Pinpoint the cell where the given text exists, returning its (x, y) midpoint coordinate. 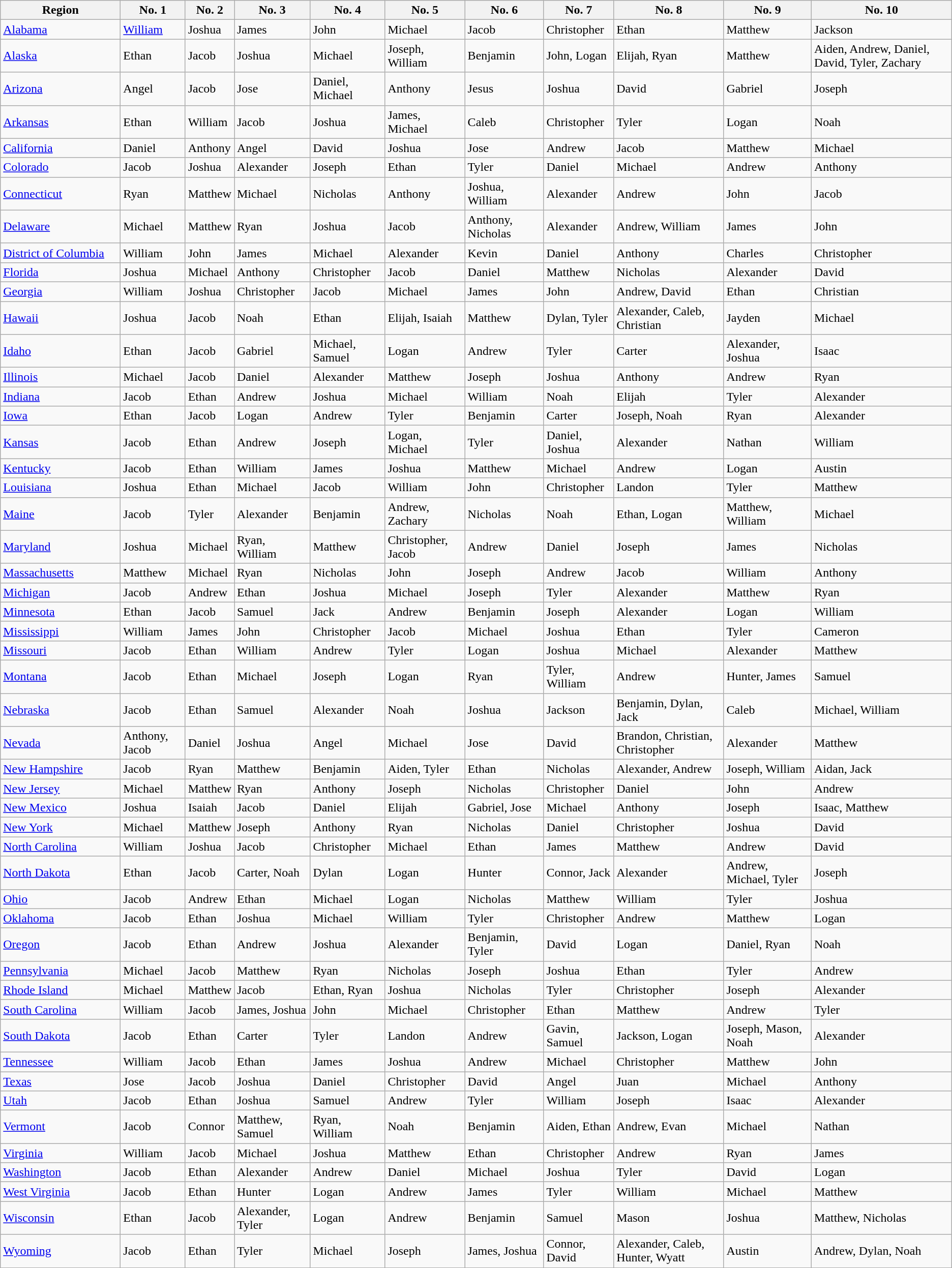
Massachusetts (61, 573)
Isaac, Matthew (882, 808)
New Jersey (61, 789)
South Dakota (61, 1035)
Rhode Island (61, 990)
Tennessee (61, 1062)
Minnesota (61, 612)
Benjamin, Tyler (504, 945)
Michael, William (882, 710)
Alexander, Caleb, Hunter, Wyatt (669, 1251)
Aiden, Andrew, Daniel, David, Tyler, Zachary (882, 56)
Joseph, Noah (669, 416)
Connecticut (61, 193)
Andrew, Evan (669, 1127)
Christian (882, 291)
Oklahoma (61, 918)
Aiden, Ethan (579, 1127)
Cameron (882, 631)
North Dakota (61, 872)
Anthony, Nicholas (504, 227)
Andrew, Michael, Tyler (768, 872)
Andrew, Dylan, Noah (882, 1251)
Connor, Jack (579, 872)
North Carolina (61, 847)
Alabama (61, 29)
Maine (61, 514)
Jesus (504, 88)
Daniel, Michael (348, 88)
No. 2 (210, 10)
Matthew, William (768, 514)
Kevin (504, 253)
Region (61, 10)
Juan (669, 1081)
Brandon, Christian, Christopher (669, 743)
Alaska (61, 56)
New Mexico (61, 808)
No. 9 (768, 10)
Dylan, Tyler (579, 317)
John, Logan (579, 56)
Isaiah (210, 808)
Dylan (348, 872)
Colorado (61, 167)
Virginia (61, 1153)
Pennsylvania (61, 971)
Logan, Michael (425, 442)
Ohio (61, 899)
California (61, 148)
Missouri (61, 650)
Arizona (61, 88)
Matthew, Nicholas (882, 1218)
Gabriel, Jose (504, 808)
Georgia (61, 291)
Nebraska (61, 710)
Elijah, Ryan (669, 56)
Christopher, Jacob (425, 547)
District of Columbia (61, 253)
Connor (210, 1127)
Kansas (61, 442)
Kentucky (61, 468)
Alexander, Caleb, Christian (669, 317)
No. 6 (504, 10)
Idaho (61, 351)
Illinois (61, 377)
Delaware (61, 227)
Iowa (61, 416)
Hawaii (61, 317)
Andrew, David (669, 291)
Charles (768, 253)
Utah (61, 1101)
Joseph, Mason, Noah (768, 1035)
Connor, David (579, 1251)
Daniel, Ryan (768, 945)
Aidan, Jack (882, 769)
Vermont (61, 1127)
South Carolina (61, 1009)
Alexander, Andrew (669, 769)
Anthony, Jacob (153, 743)
Carter, Noah (272, 872)
Daniel, Joshua (579, 442)
Montana (61, 676)
Gavin, Samuel (579, 1035)
Hunter, James (768, 676)
Louisiana (61, 488)
Florida (61, 272)
Alexander, Joshua (768, 351)
Ethan, Logan (669, 514)
Andrew, William (669, 227)
Jack (348, 612)
New Hampshire (61, 769)
No. 5 (425, 10)
Michael, Samuel (348, 351)
Alexander, Tyler (272, 1218)
Benjamin, Dylan, Jack (669, 710)
West Virginia (61, 1192)
Nevada (61, 743)
Texas (61, 1081)
Elijah, Isaiah (425, 317)
Andrew, Zachary (425, 514)
James, Michael (425, 122)
Mason (669, 1218)
Tyler, William (579, 676)
Arkansas (61, 122)
Joshua, William (504, 193)
No. 1 (153, 10)
Maryland (61, 547)
Jackson, Logan (669, 1035)
Washington (61, 1172)
Ethan, Ryan (348, 990)
No. 3 (272, 10)
No. 8 (669, 10)
Jayden (768, 317)
Mississippi (61, 631)
Aiden, Tyler (425, 769)
Oregon (61, 945)
Indiana (61, 397)
No. 7 (579, 10)
Wyoming (61, 1251)
Michigan (61, 592)
No. 4 (348, 10)
Wisconsin (61, 1218)
New York (61, 827)
Matthew, Samuel (272, 1127)
No. 10 (882, 10)
